Scan for the cell matching the given text and deliver its (X, Y) coordinate at center. 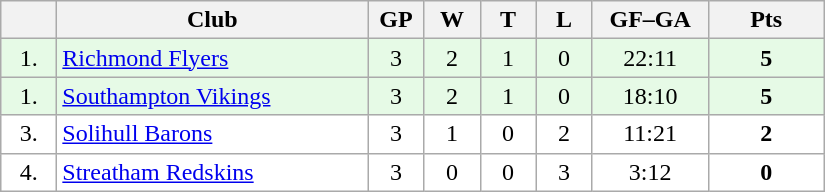
L (564, 20)
4. (29, 172)
Solihull Barons (212, 134)
18:10 (650, 96)
T (508, 20)
22:11 (650, 58)
Streatham Redskins (212, 172)
GP (396, 20)
W (452, 20)
Pts (766, 20)
3:12 (650, 172)
GF–GA (650, 20)
Club (212, 20)
11:21 (650, 134)
Richmond Flyers (212, 58)
Southampton Vikings (212, 96)
3. (29, 134)
